Pinpoint the cell where the given text exists, returning its [X, Y] midpoint coordinate. 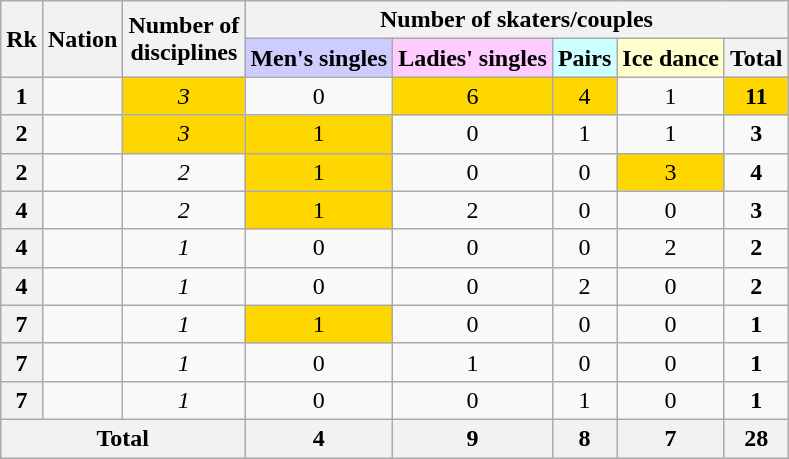
6 [473, 96]
Men's singles [319, 58]
28 [756, 438]
Ice dance [671, 58]
9 [473, 438]
Rk [22, 39]
Nation [82, 39]
Number ofdisciplines [184, 39]
Ladies' singles [473, 58]
11 [756, 96]
Pairs [584, 58]
8 [584, 438]
Number of skaters/couples [516, 20]
